Find where the given text appears and provide that cell's center as [x, y] coordinate. 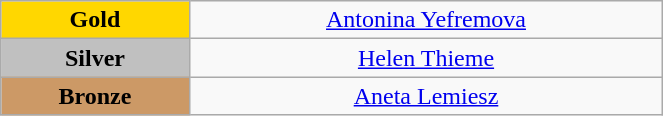
Aneta Lemiesz [426, 96]
Gold [95, 20]
Helen Thieme [426, 58]
Antonina Yefremova [426, 20]
Silver [95, 58]
Bronze [95, 96]
